Locate the cell with the specified text and output its (X, Y) center coordinate. 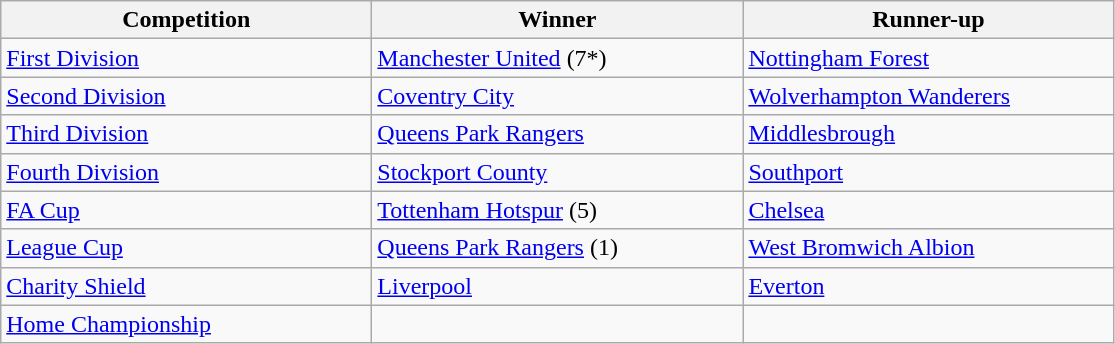
League Cup (186, 248)
Winner (558, 20)
Manchester United (7*) (558, 58)
Third Division (186, 134)
First Division (186, 58)
Charity Shield (186, 286)
Fourth Division (186, 172)
West Bromwich Albion (928, 248)
FA Cup (186, 210)
Queens Park Rangers (558, 134)
Competition (186, 20)
Chelsea (928, 210)
Second Division (186, 96)
Home Championship (186, 324)
Stockport County (558, 172)
Everton (928, 286)
Runner-up (928, 20)
Tottenham Hotspur (5) (558, 210)
Southport (928, 172)
Middlesbrough (928, 134)
Nottingham Forest (928, 58)
Wolverhampton Wanderers (928, 96)
Coventry City (558, 96)
Liverpool (558, 286)
Queens Park Rangers (1) (558, 248)
